Scan for the cell matching the given text and deliver its [X, Y] coordinate at center. 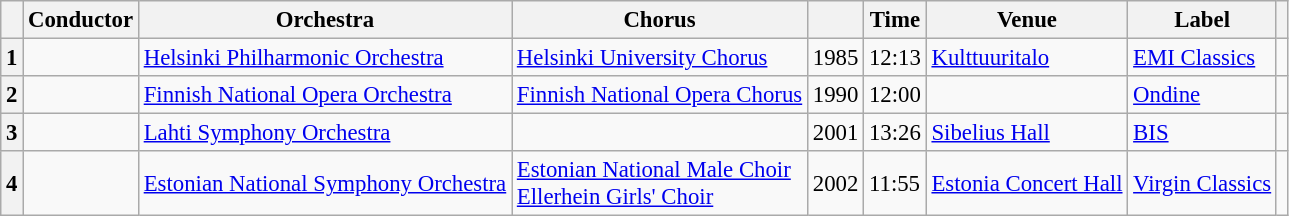
Finnish National Opera Orchestra [324, 95]
Virgin Classics [1202, 184]
Lahti Symphony Orchestra [324, 133]
Helsinki University Chorus [660, 58]
13:26 [896, 133]
Venue [1027, 20]
12:00 [896, 95]
Label [1202, 20]
1990 [835, 95]
Estonian National Symphony Orchestra [324, 184]
2002 [835, 184]
Kulttuuritalo [1027, 58]
Estonian National Male ChoirEllerhein Girls' Choir [660, 184]
1985 [835, 58]
Orchestra [324, 20]
Time [896, 20]
2 [12, 95]
BIS [1202, 133]
11:55 [896, 184]
2001 [835, 133]
Conductor [81, 20]
EMI Classics [1202, 58]
Helsinki Philharmonic Orchestra [324, 58]
1 [12, 58]
12:13 [896, 58]
Sibelius Hall [1027, 133]
Ondine [1202, 95]
Finnish National Opera Chorus [660, 95]
4 [12, 184]
Chorus [660, 20]
Estonia Concert Hall [1027, 184]
3 [12, 133]
